Return [x, y] of the center of cell containing provided text 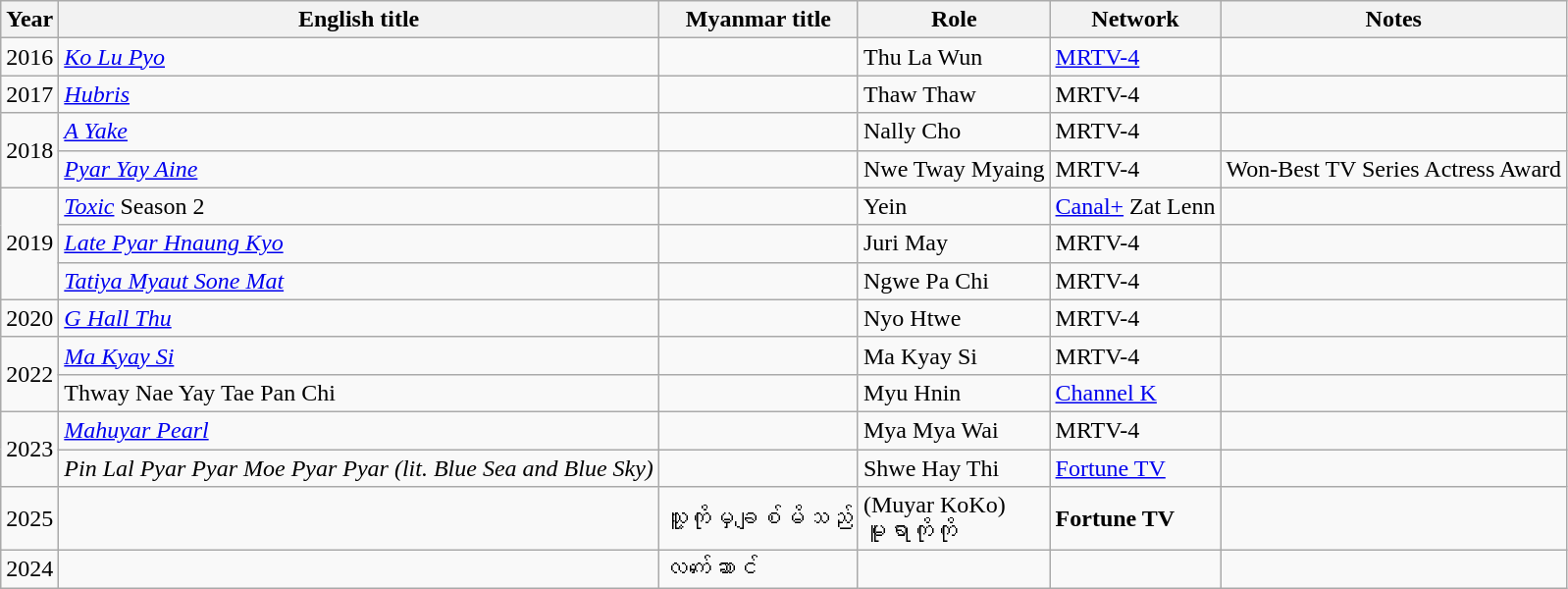
Thu La Wun [954, 57]
Tatiya Myaut Sone Mat [359, 281]
Nally Cho [954, 132]
Notes [1393, 20]
Shwe Hay Thi [954, 468]
G Hall Thu [359, 318]
2016 [29, 57]
Thaw Thaw [954, 94]
Myanmar title [758, 20]
2024 [29, 569]
သူ့ကိုမှချစ်မိသည် [758, 518]
2019 [29, 243]
Role [954, 20]
2018 [29, 150]
Nwe Tway Myaing [954, 169]
လက်ဆောင် [758, 569]
Toxic Season 2 [359, 206]
2025 [29, 518]
Won-Best TV Series Actress Award [1393, 169]
Yein [954, 206]
Late Pyar Hnaung Kyo [359, 243]
English title [359, 20]
Myu Hnin [954, 393]
2022 [29, 374]
2017 [29, 94]
Year [29, 20]
Juri May [954, 243]
Thway Nae Yay Tae Pan Chi [359, 393]
2023 [29, 449]
Pin Lal Pyar Pyar Moe Pyar Pyar (lit. Blue Sea and Blue Sky) [359, 468]
Channel K [1135, 393]
Canal+ Zat Lenn [1135, 206]
A Yake [359, 132]
(Muyar KoKo)မူရာကိုကို [954, 518]
Ko Lu Pyo [359, 57]
2020 [29, 318]
Ngwe Pa Chi [954, 281]
Nyo Htwe [954, 318]
Hubris [359, 94]
Mya Mya Wai [954, 430]
Mahuyar Pearl [359, 430]
Pyar Yay Aine [359, 169]
Network [1135, 20]
